Provide the (X, Y) coordinate of the cell's center where the given text is located.  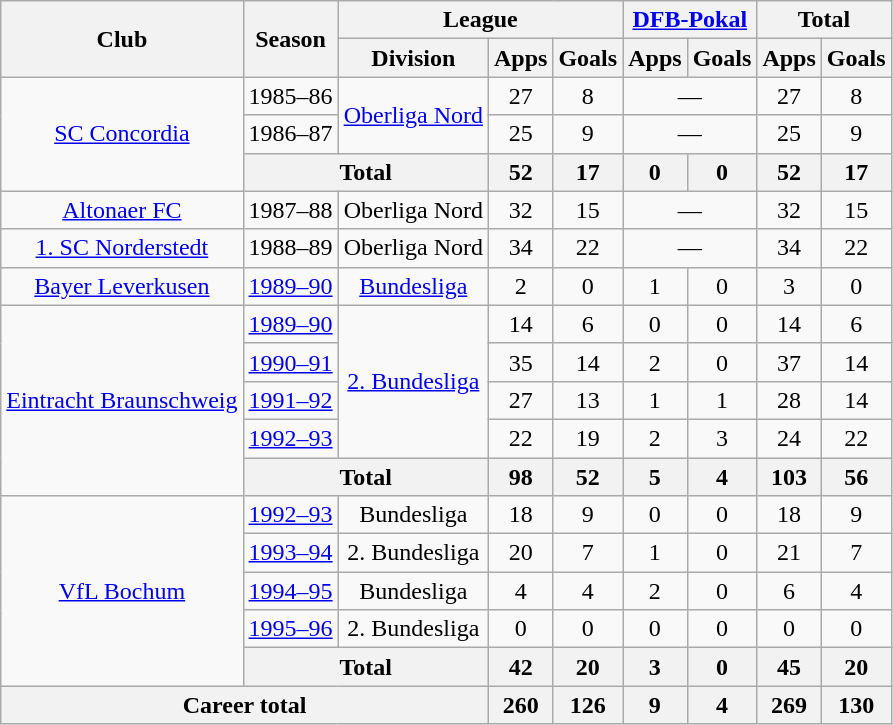
98 (520, 477)
Club (122, 39)
19 (588, 438)
1985–86 (290, 96)
League (480, 20)
SC Concordia (122, 134)
269 (789, 705)
1990–91 (290, 362)
1994–95 (290, 591)
1995–96 (290, 629)
56 (856, 477)
Eintracht Braunschweig (122, 400)
1993–94 (290, 553)
42 (520, 667)
VfL Bochum (122, 591)
1. SC Norderstedt (122, 248)
126 (588, 705)
DFB-Pokal (690, 20)
1987–88 (290, 210)
103 (789, 477)
1991–92 (290, 400)
45 (789, 667)
Career total (245, 705)
28 (789, 400)
1986–87 (290, 134)
5 (655, 477)
130 (856, 705)
Season (290, 39)
Bayer Leverkusen (122, 286)
260 (520, 705)
37 (789, 362)
21 (789, 553)
35 (520, 362)
Altonaer FC (122, 210)
13 (588, 400)
1988–89 (290, 248)
Division (413, 58)
24 (789, 438)
